From the cell containing the given text, extract its center point as [X, Y] coordinate. 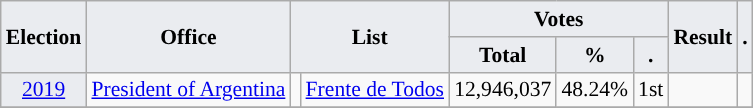
1st [650, 90]
Frente de Todos [376, 90]
Votes [558, 19]
Result [702, 36]
48.24% [594, 90]
% [594, 55]
Election [44, 36]
2019 [44, 90]
List [370, 36]
Total [502, 55]
President of Argentina [188, 90]
12,946,037 [502, 90]
Office [188, 36]
